Find where the given text appears and provide that cell's center as (x, y) coordinate. 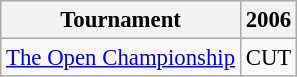
Tournament (121, 20)
CUT (268, 58)
The Open Championship (121, 58)
2006 (268, 20)
